Extract the [x, y] coordinate from the center of the cell holding the provided text.  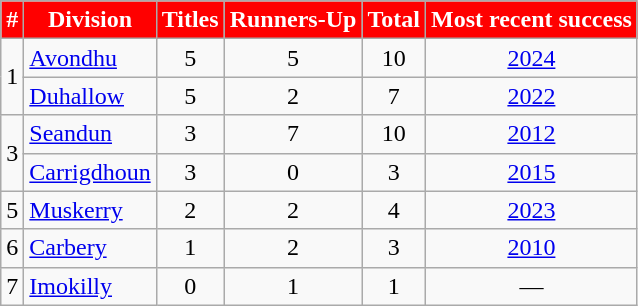
6 [12, 248]
2010 [531, 248]
2023 [531, 210]
Avondhu [90, 58]
— [531, 286]
Runners-Up [293, 20]
# [12, 20]
Carrigdhoun [90, 172]
4 [394, 210]
Seandun [90, 134]
Division [90, 20]
2022 [531, 96]
Muskerry [90, 210]
Total [394, 20]
Carbery [90, 248]
Titles [190, 20]
Duhallow [90, 96]
2024 [531, 58]
2012 [531, 134]
2015 [531, 172]
Imokilly [90, 286]
Most recent success [531, 20]
